Locate the cell with the specified text and output its (X, Y) center coordinate. 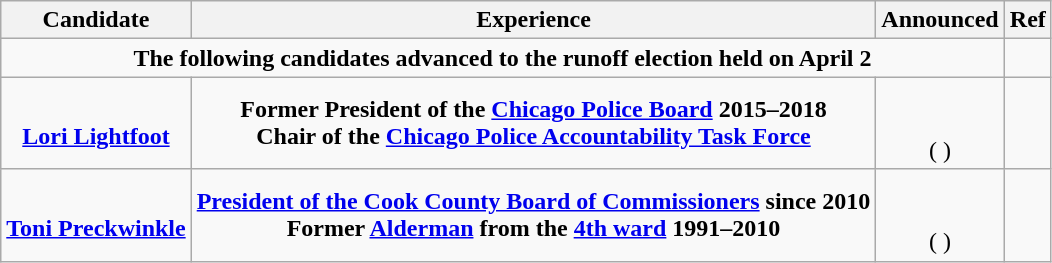
The following candidates advanced to the runoff election held on April 2 (503, 58)
Lori Lightfoot (96, 123)
Experience (534, 20)
Ref (1028, 20)
Announced (940, 20)
Toni Preckwinkle (96, 215)
President of the Cook County Board of Commissioners since 2010Former Alderman from the 4th ward 1991–2010 (534, 215)
Candidate (96, 20)
Former President of the Chicago Police Board 2015–2018Chair of the Chicago Police Accountability Task Force (534, 123)
